Return (x, y) of the center of cell containing provided text 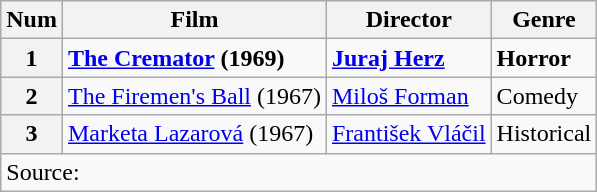
Marketa Lazarová (1967) (194, 134)
Source: (299, 172)
1 (32, 58)
Genre (544, 20)
Miloš Forman (408, 96)
Film (194, 20)
3 (32, 134)
Horror (544, 58)
František Vláčil (408, 134)
Juraj Herz (408, 58)
Comedy (544, 96)
Director (408, 20)
The Cremator (1969) (194, 58)
Historical (544, 134)
Num (32, 20)
2 (32, 96)
The Firemen's Ball (1967) (194, 96)
